Scan for the cell matching the given text and deliver its [x, y] coordinate at center. 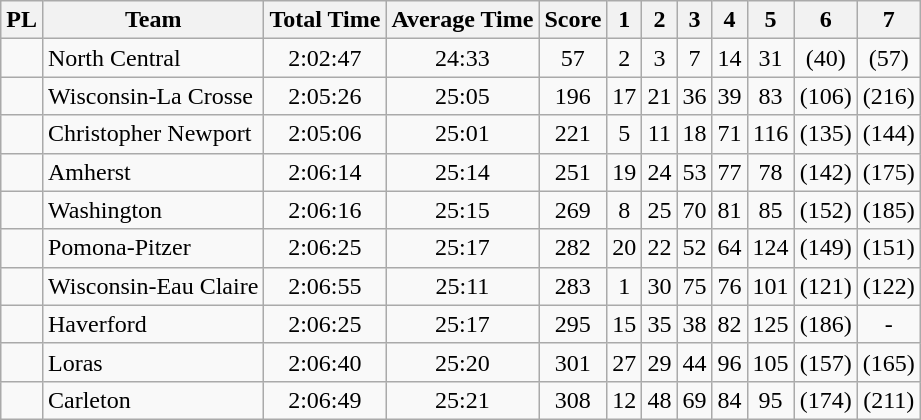
25:21 [462, 400]
2:06:49 [325, 400]
82 [730, 324]
(144) [888, 134]
(174) [826, 400]
36 [694, 96]
25:15 [462, 210]
(149) [826, 248]
2:02:47 [325, 58]
Score [573, 20]
101 [770, 286]
196 [573, 96]
95 [770, 400]
85 [770, 210]
35 [660, 324]
30 [660, 286]
11 [660, 134]
(57) [888, 58]
(151) [888, 248]
29 [660, 362]
(186) [826, 324]
22 [660, 248]
282 [573, 248]
(121) [826, 286]
(165) [888, 362]
81 [730, 210]
105 [770, 362]
96 [730, 362]
64 [730, 248]
Team [152, 20]
- [888, 324]
25 [660, 210]
269 [573, 210]
(40) [826, 58]
2:06:55 [325, 286]
Amherst [152, 172]
69 [694, 400]
(122) [888, 286]
301 [573, 362]
2:06:14 [325, 172]
84 [730, 400]
Wisconsin-La Crosse [152, 96]
78 [770, 172]
24 [660, 172]
Total Time [325, 20]
12 [624, 400]
(142) [826, 172]
25:01 [462, 134]
83 [770, 96]
27 [624, 362]
125 [770, 324]
25:14 [462, 172]
North Central [152, 58]
18 [694, 134]
2:05:26 [325, 96]
(175) [888, 172]
Washington [152, 210]
52 [694, 248]
(135) [826, 134]
25:11 [462, 286]
4 [730, 20]
70 [694, 210]
2:06:40 [325, 362]
251 [573, 172]
308 [573, 400]
Pomona-Pitzer [152, 248]
(211) [888, 400]
44 [694, 362]
(152) [826, 210]
20 [624, 248]
Haverford [152, 324]
14 [730, 58]
PL [22, 20]
71 [730, 134]
Christopher Newport [152, 134]
8 [624, 210]
Carleton [152, 400]
21 [660, 96]
57 [573, 58]
17 [624, 96]
76 [730, 286]
(216) [888, 96]
31 [770, 58]
Average Time [462, 20]
77 [730, 172]
(157) [826, 362]
75 [694, 286]
2:05:06 [325, 134]
25:20 [462, 362]
(185) [888, 210]
Wisconsin-Eau Claire [152, 286]
24:33 [462, 58]
6 [826, 20]
38 [694, 324]
53 [694, 172]
221 [573, 134]
Loras [152, 362]
19 [624, 172]
(106) [826, 96]
25:05 [462, 96]
15 [624, 324]
2:06:16 [325, 210]
295 [573, 324]
39 [730, 96]
283 [573, 286]
116 [770, 134]
124 [770, 248]
48 [660, 400]
